Determine the (x, y) coordinate at the center of the cell enclosing the given text.  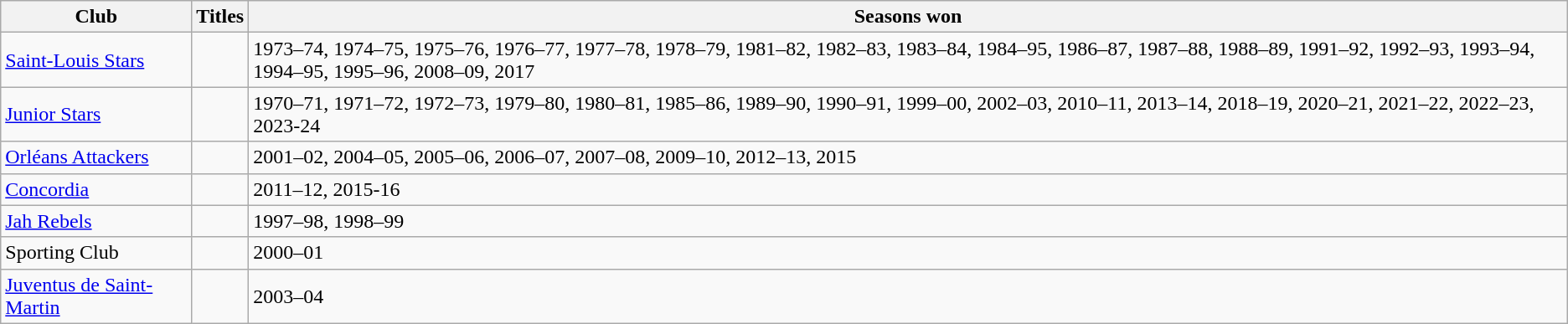
Junior Stars (96, 114)
2003–04 (908, 296)
Club (96, 17)
Seasons won (908, 17)
Juventus de Saint-Martin (96, 296)
Saint-Louis Stars (96, 60)
Orléans Attackers (96, 157)
1997–98, 1998–99 (908, 221)
Jah Rebels (96, 221)
2000–01 (908, 253)
2011–12, 2015-16 (908, 189)
Titles (220, 17)
Sporting Club (96, 253)
Concordia (96, 189)
2001–02, 2004–05, 2005–06, 2006–07, 2007–08, 2009–10, 2012–13, 2015 (908, 157)
